Identify which cell holds the provided text, then report its [x, y] central coordinate. 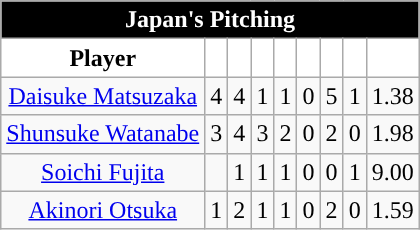
Player [103, 58]
1.38 [392, 96]
9.00 [392, 172]
Shunsuke Watanabe [103, 134]
Soichi Fujita [103, 172]
1.59 [392, 210]
1.98 [392, 134]
5 [332, 96]
Akinori Otsuka [103, 210]
Daisuke Matsuzaka [103, 96]
Japan's Pitching [210, 20]
